Determine the [X, Y] coordinate at the center of the cell enclosing the given text.  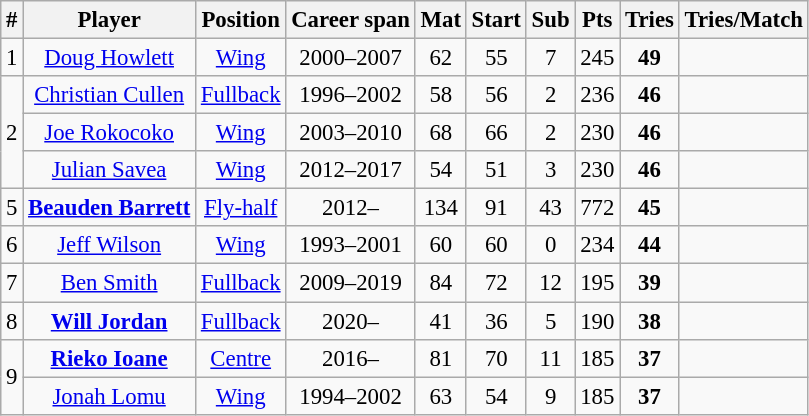
39 [650, 283]
36 [496, 321]
Career span [350, 20]
41 [440, 321]
# [12, 20]
Start [496, 20]
Position [241, 20]
8 [12, 321]
Ben Smith [110, 283]
12 [550, 283]
190 [598, 321]
1994–2002 [350, 396]
Tries/Match [744, 20]
43 [550, 208]
195 [598, 283]
Doug Howlett [110, 58]
11 [550, 358]
44 [650, 245]
Jeff Wilson [110, 245]
68 [440, 133]
2020– [350, 321]
Jonah Lomu [110, 396]
62 [440, 58]
91 [496, 208]
2009–2019 [350, 283]
Tries [650, 20]
234 [598, 245]
81 [440, 358]
70 [496, 358]
0 [550, 245]
Julian Savea [110, 170]
Rieko Ioane [110, 358]
Player [110, 20]
84 [440, 283]
Pts [598, 20]
Christian Cullen [110, 95]
Sub [550, 20]
1 [12, 58]
2012– [350, 208]
Centre [241, 358]
72 [496, 283]
55 [496, 58]
2000–2007 [350, 58]
Beauden Barrett [110, 208]
66 [496, 133]
51 [496, 170]
38 [650, 321]
Joe Rokocoko [110, 133]
236 [598, 95]
2016– [350, 358]
49 [650, 58]
Will Jordan [110, 321]
3 [550, 170]
772 [598, 208]
134 [440, 208]
56 [496, 95]
63 [440, 396]
1996–2002 [350, 95]
58 [440, 95]
245 [598, 58]
1993–2001 [350, 245]
6 [12, 245]
Mat [440, 20]
45 [650, 208]
2012–2017 [350, 170]
Fly-half [241, 208]
2003–2010 [350, 133]
